Determine the [x, y] coordinate at the center of the cell enclosing the given text.  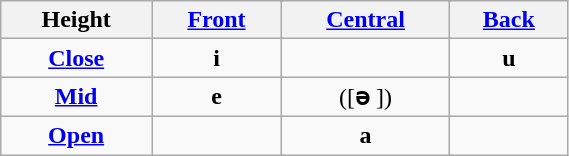
Front [217, 20]
i [217, 58]
([ə ]) [365, 97]
Close [76, 58]
Height [76, 20]
e [217, 97]
Back [509, 20]
Central [365, 20]
u [509, 58]
Mid [76, 97]
a [365, 135]
Open [76, 135]
